Detect which cell encompasses the target text, then output its (x, y) center coordinate. 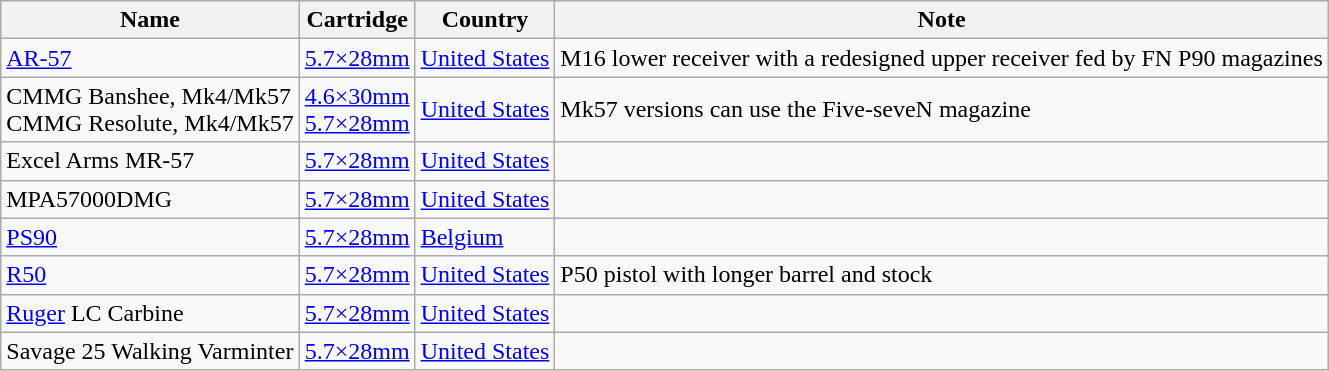
Cartridge (357, 20)
AR-57 (150, 58)
PS90 (150, 237)
CMMG Banshee, Mk4/Mk57CMMG Resolute, Mk4/Mk57 (150, 110)
Excel Arms MR-57 (150, 161)
Name (150, 20)
P50 pistol with longer barrel and stock (942, 275)
Ruger LC Carbine (150, 313)
Mk57 versions can use the Five-seveN magazine (942, 110)
Savage 25 Walking Varminter (150, 351)
M16 lower receiver with a redesigned upper receiver fed by FN P90 magazines (942, 58)
Country (485, 20)
R50 (150, 275)
Note (942, 20)
MPA57000DMG (150, 199)
Belgium (485, 237)
4.6×30mm5.7×28mm (357, 110)
